Scan for the cell matching the given text and deliver its (x, y) coordinate at center. 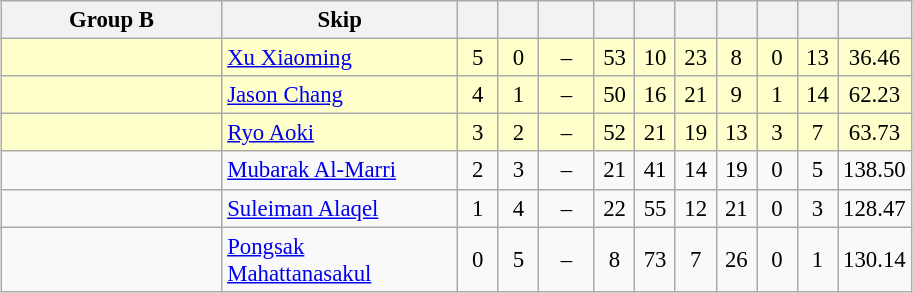
22 (614, 208)
10 (656, 58)
23 (696, 58)
Mubarak Al-Marri (340, 170)
Jason Chang (340, 95)
16 (656, 95)
138.50 (874, 170)
128.47 (874, 208)
50 (614, 95)
53 (614, 58)
Ryo Aoki (340, 133)
9 (736, 95)
26 (736, 260)
55 (656, 208)
130.14 (874, 260)
12 (696, 208)
52 (614, 133)
63.73 (874, 133)
41 (656, 170)
73 (656, 260)
62.23 (874, 95)
Xu Xiaoming (340, 58)
Skip (340, 20)
Pongsak Mahattanasakul (340, 260)
36.46 (874, 58)
Suleiman Alaqel (340, 208)
Group B (112, 20)
